Output the (x, y) coordinate of the center of the cell containing the given text.  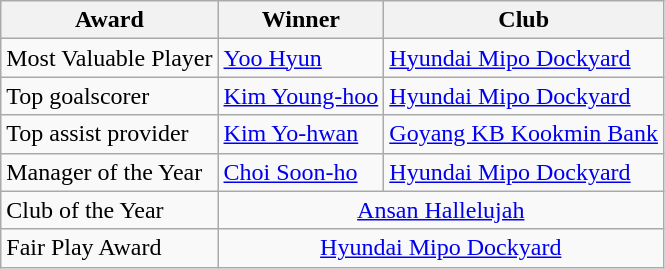
Manager of the Year (110, 172)
Club of the Year (110, 210)
Kim Yo-hwan (301, 134)
Goyang KB Kookmin Bank (524, 134)
Kim Young-hoo (301, 96)
Choi Soon-ho (301, 172)
Top goalscorer (110, 96)
Winner (301, 20)
Award (110, 20)
Most Valuable Player (110, 58)
Club (524, 20)
Top assist provider (110, 134)
Fair Play Award (110, 248)
Yoo Hyun (301, 58)
Ansan Hallelujah (441, 210)
